Find where the given text appears and provide that cell's center as [X, Y] coordinate. 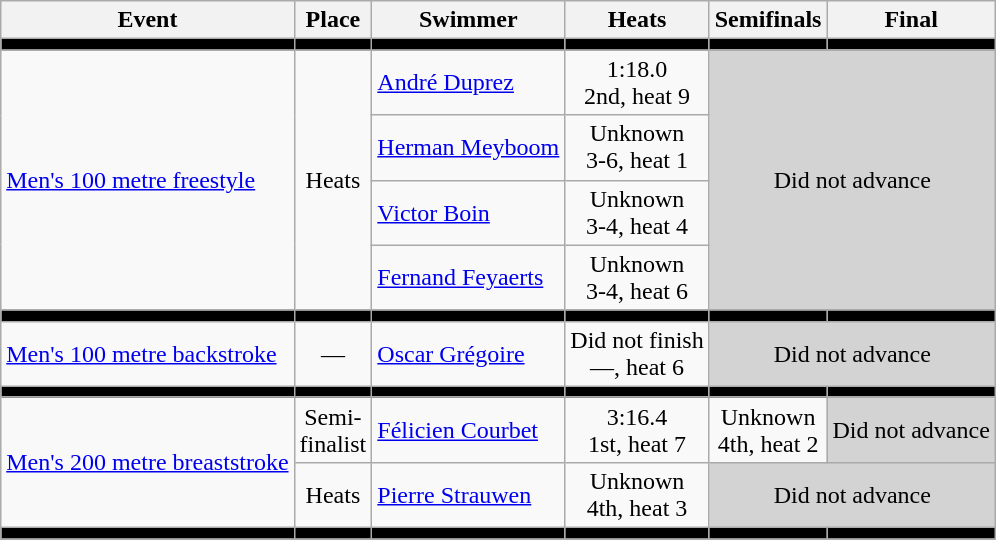
Oscar Grégoire [468, 354]
Pierre Strauwen [468, 494]
— [333, 354]
Semifinals [768, 20]
3:16.4 1st, heat 7 [637, 430]
Victor Boin [468, 212]
Unknown 3-4, heat 4 [637, 212]
Unknown 4th, heat 3 [637, 494]
Men's 200 metre breaststroke [148, 462]
Unknown 3-6, heat 1 [637, 148]
Unknown 3-4, heat 6 [637, 278]
Swimmer [468, 20]
Herman Meyboom [468, 148]
Place [333, 20]
Fernand Feyaerts [468, 278]
Unknown 4th, heat 2 [768, 430]
André Duprez [468, 82]
Félicien Courbet [468, 430]
Men's 100 metre backstroke [148, 354]
Did not finish —, heat 6 [637, 354]
Men's 100 metre freestyle [148, 180]
1:18.0 2nd, heat 9 [637, 82]
Event [148, 20]
Final [911, 20]
Semi-finalist [333, 430]
